Find where the given text appears and provide that cell's center as [x, y] coordinate. 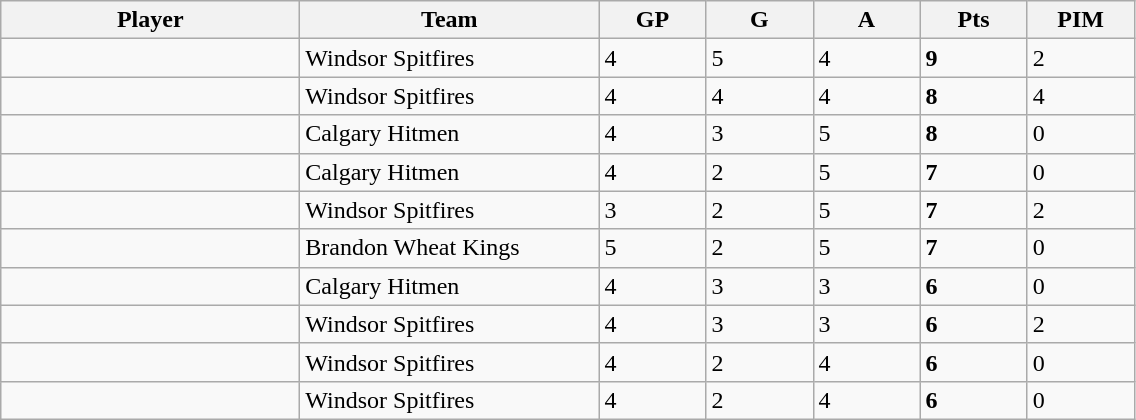
Player [150, 20]
G [760, 20]
GP [652, 20]
9 [974, 58]
Pts [974, 20]
A [866, 20]
Brandon Wheat Kings [450, 248]
Team [450, 20]
PIM [1080, 20]
